Scan for the cell matching the given text and deliver its [x, y] coordinate at center. 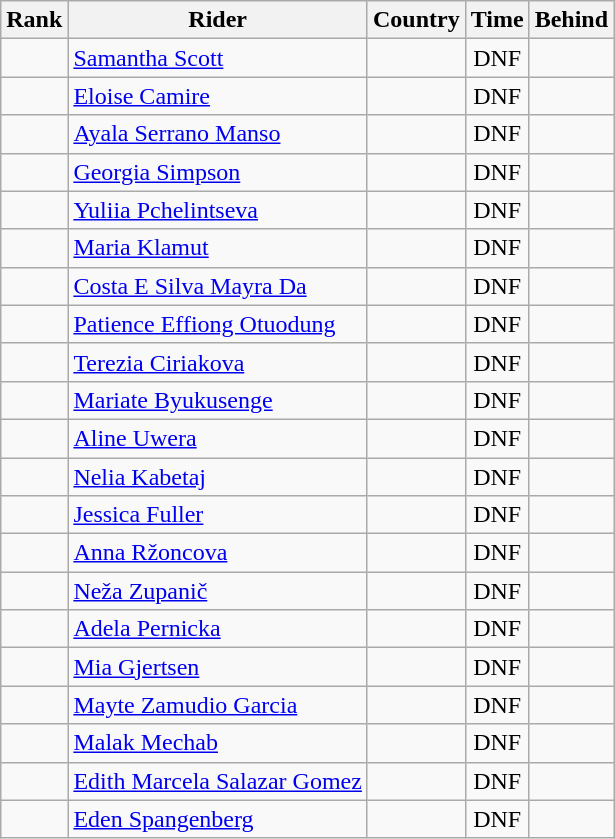
Maria Klamut [218, 248]
Eloise Camire [218, 96]
Georgia Simpson [218, 172]
Jessica Fuller [218, 515]
Eden Spangenberg [218, 819]
Time [497, 20]
Rank [34, 20]
Edith Marcela Salazar Gomez [218, 781]
Malak Mechab [218, 743]
Neža Zupanič [218, 591]
Yuliia Pchelintseva [218, 210]
Mariate Byukusenge [218, 400]
Anna Ržoncova [218, 553]
Ayala Serrano Manso [218, 134]
Samantha Scott [218, 58]
Nelia Kabetaj [218, 477]
Terezia Ciriakova [218, 362]
Mayte Zamudio Garcia [218, 705]
Mia Gjertsen [218, 667]
Behind [571, 20]
Country [416, 20]
Patience Effiong Otuodung [218, 324]
Costa E Silva Mayra Da [218, 286]
Rider [218, 20]
Adela Pernicka [218, 629]
Aline Uwera [218, 438]
